From the cell containing the given text, extract its center point as (X, Y) coordinate. 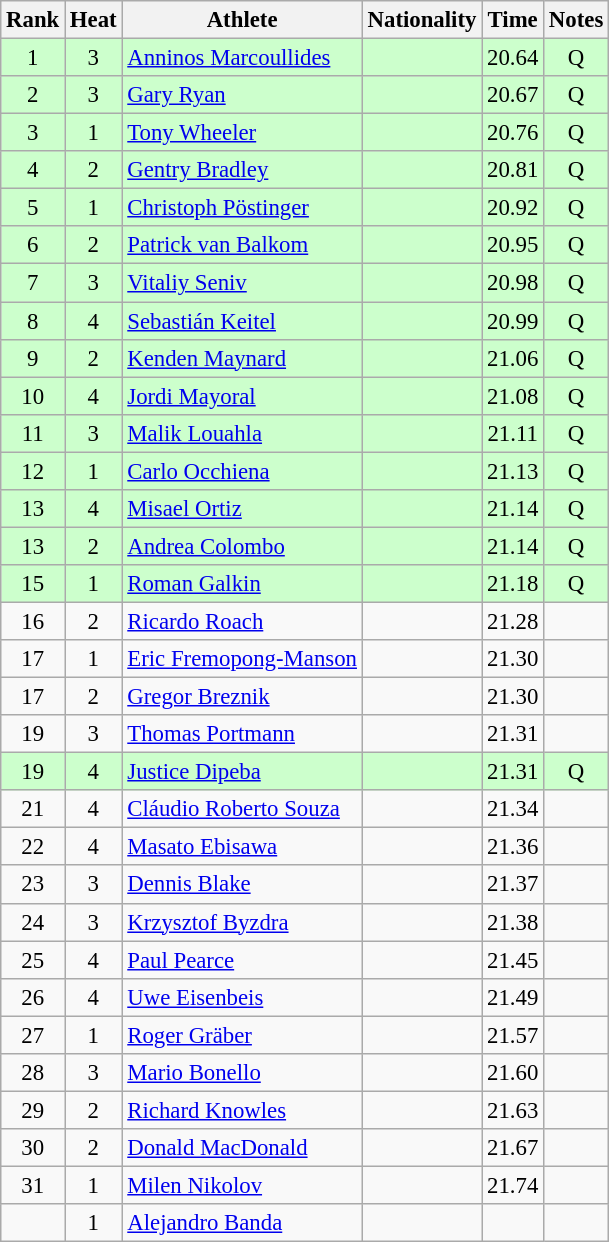
Patrick van Balkom (242, 245)
25 (33, 960)
28 (33, 1073)
Anninos Marcoullides (242, 58)
Thomas Portmann (242, 734)
21.49 (513, 997)
Ricardo Roach (242, 621)
Christoph Pöstinger (242, 208)
21.45 (513, 960)
Alejandro Banda (242, 1223)
21.37 (513, 885)
Masato Ebisawa (242, 847)
Vitaliy Seniv (242, 283)
Dennis Blake (242, 885)
20.98 (513, 283)
Eric Fremopong-Manson (242, 659)
11 (33, 433)
31 (33, 1185)
Roger Gräber (242, 1035)
Sebastián Keitel (242, 321)
21.11 (513, 433)
9 (33, 358)
24 (33, 922)
6 (33, 245)
23 (33, 885)
Nationality (422, 20)
Notes (576, 20)
Jordi Mayoral (242, 396)
21.28 (513, 621)
21.36 (513, 847)
22 (33, 847)
Time (513, 20)
8 (33, 321)
10 (33, 396)
Tony Wheeler (242, 133)
Cláudio Roberto Souza (242, 809)
Uwe Eisenbeis (242, 997)
Krzysztof Byzdra (242, 922)
Donald MacDonald (242, 1148)
Athlete (242, 20)
Richard Knowles (242, 1110)
Paul Pearce (242, 960)
20.67 (513, 95)
21.67 (513, 1148)
21.60 (513, 1073)
21.63 (513, 1110)
Gregor Breznik (242, 697)
5 (33, 208)
21.57 (513, 1035)
Milen Nikolov (242, 1185)
15 (33, 584)
21.38 (513, 922)
Malik Louahla (242, 433)
21.74 (513, 1185)
21.08 (513, 396)
21.13 (513, 471)
Heat (94, 20)
Mario Bonello (242, 1073)
21.34 (513, 809)
Andrea Colombo (242, 546)
Misael Ortiz (242, 509)
27 (33, 1035)
Gary Ryan (242, 95)
26 (33, 997)
16 (33, 621)
12 (33, 471)
Rank (33, 20)
Carlo Occhiena (242, 471)
20.99 (513, 321)
Justice Dipeba (242, 772)
20.92 (513, 208)
20.81 (513, 170)
20.76 (513, 133)
21.06 (513, 358)
30 (33, 1148)
21 (33, 809)
Gentry Bradley (242, 170)
29 (33, 1110)
21.18 (513, 584)
Roman Galkin (242, 584)
20.95 (513, 245)
Kenden Maynard (242, 358)
7 (33, 283)
20.64 (513, 58)
